Output the (x, y) coordinate of the center of the cell containing the given text.  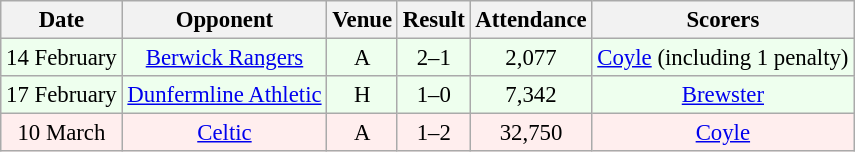
2,077 (531, 58)
10 March (62, 133)
1–2 (434, 133)
Result (434, 20)
Attendance (531, 20)
Coyle (including 1 penalty) (723, 58)
14 February (62, 58)
7,342 (531, 95)
Berwick Rangers (224, 58)
Scorers (723, 20)
1–0 (434, 95)
Date (62, 20)
Brewster (723, 95)
Celtic (224, 133)
Coyle (723, 133)
32,750 (531, 133)
17 February (62, 95)
2–1 (434, 58)
Dunfermline Athletic (224, 95)
H (362, 95)
Venue (362, 20)
Opponent (224, 20)
